Scan for the cell matching the given text and deliver its [x, y] coordinate at center. 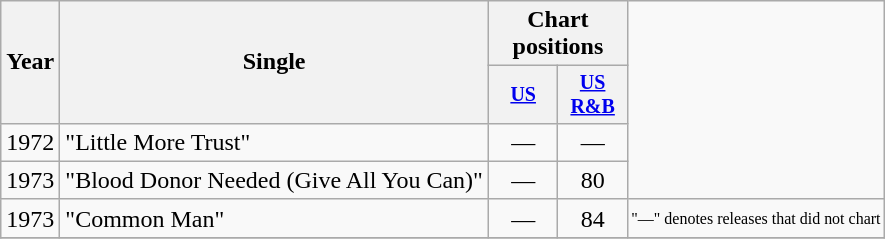
"Common Man" [274, 218]
"Little More Trust" [274, 142]
"—" denotes releases that did not chart [756, 218]
"Blood Donor Needed (Give All You Can)" [274, 180]
1972 [30, 142]
80 [592, 180]
US [522, 94]
84 [592, 218]
Single [274, 62]
USR&B [592, 94]
Chart positions [558, 34]
Year [30, 62]
